Determine the (x, y) coordinate at the center of the cell enclosing the given text.  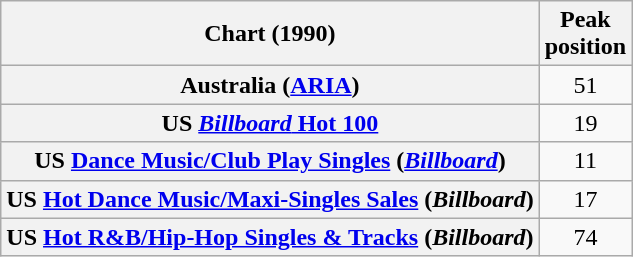
Chart (1990) (270, 34)
51 (585, 85)
11 (585, 161)
US Hot Dance Music/Maxi-Singles Sales (Billboard) (270, 199)
74 (585, 237)
Peakposition (585, 34)
Australia (ARIA) (270, 85)
17 (585, 199)
19 (585, 123)
US Billboard Hot 100 (270, 123)
US Hot R&B/Hip-Hop Singles & Tracks (Billboard) (270, 237)
US Dance Music/Club Play Singles (Billboard) (270, 161)
